Detect which cell encompasses the target text, then output its (X, Y) center coordinate. 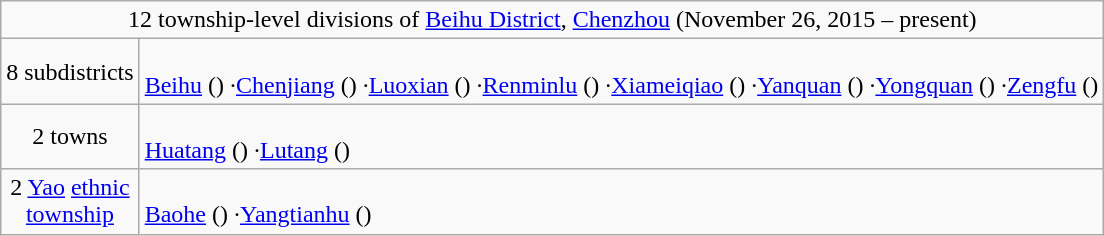
2 Yao ethnictownship (70, 202)
2 towns (70, 136)
12 township-level divisions of Beihu District, Chenzhou (November 26, 2015 – present) (552, 20)
Baohe () ·Yangtianhu () (622, 202)
Huatang () ·Lutang () (622, 136)
Beihu () ·Chenjiang () ·Luoxian () ·Renminlu () ·Xiameiqiao () ·Yanquan () ·Yongquan () ·Zengfu () (622, 72)
8 subdistricts (70, 72)
